Provide the [x, y] coordinate of the cell's center where the given text is located.  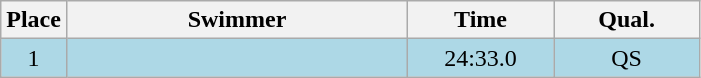
Time [481, 20]
1 [34, 58]
QS [627, 58]
Place [34, 20]
24:33.0 [481, 58]
Qual. [627, 20]
Swimmer [236, 20]
